Return the (x, y) coordinate for the center point of the cell that contains the specified text.  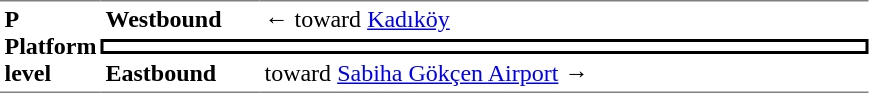
PPlatform level (50, 46)
Eastbound (180, 74)
toward Sabiha Gökçen Airport → (564, 74)
Westbound (180, 20)
← toward Kadıköy (564, 20)
